For the text-containing cell, return its midpoint in (x, y) coordinate format. 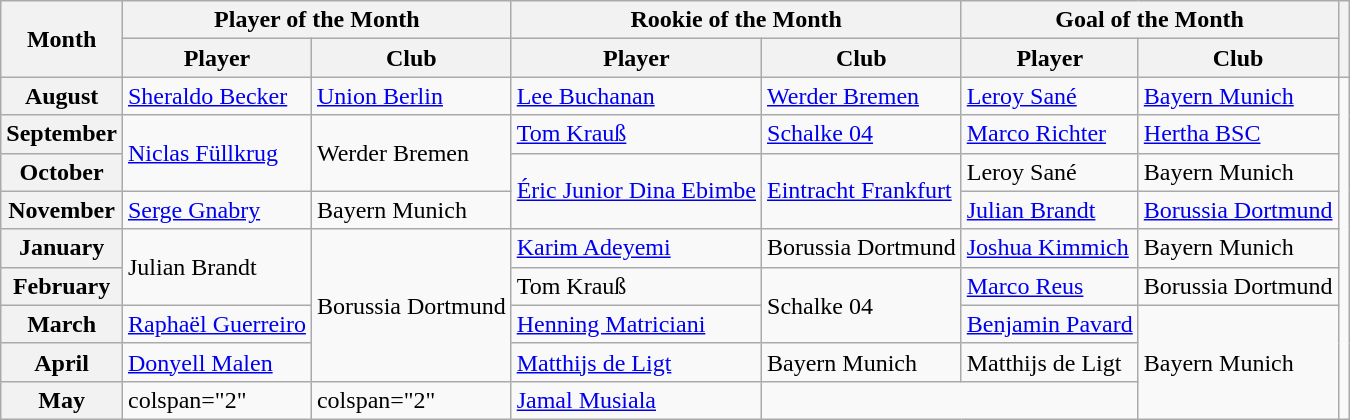
Hertha BSC (1238, 134)
Serge Gnabry (216, 210)
November (62, 210)
Sheraldo Becker (216, 96)
October (62, 172)
Benjamin Pavard (1050, 324)
March (62, 324)
Union Berlin (411, 96)
Rookie of the Month (736, 20)
Marco Reus (1050, 286)
Goal of the Month (1150, 20)
January (62, 248)
Éric Junior Dina Ebimbe (636, 191)
Donyell Malen (216, 362)
Jamal Musiala (636, 400)
Raphaël Guerreiro (216, 324)
Niclas Füllkrug (216, 153)
May (62, 400)
Lee Buchanan (636, 96)
Month (62, 39)
Player of the Month (316, 20)
August (62, 96)
February (62, 286)
Karim Adeyemi (636, 248)
Marco Richter (1050, 134)
April (62, 362)
Eintracht Frankfurt (862, 191)
September (62, 134)
Henning Matriciani (636, 324)
Joshua Kimmich (1050, 248)
